Find where the given text appears and provide that cell's center as [X, Y] coordinate. 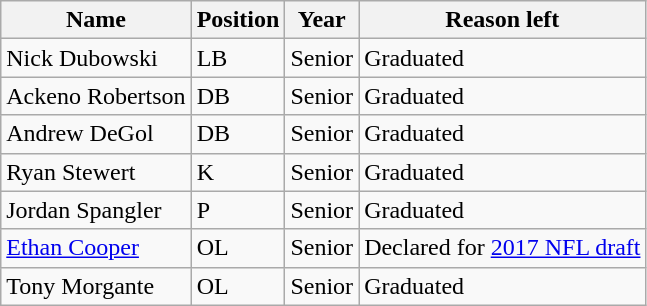
Andrew DeGol [96, 134]
Ethan Cooper [96, 248]
Year [322, 20]
Ackeno Robertson [96, 96]
Jordan Spangler [96, 210]
Declared for 2017 NFL draft [502, 248]
Tony Morgante [96, 286]
Ryan Stewert [96, 172]
Nick Dubowski [96, 58]
Position [238, 20]
Name [96, 20]
LB [238, 58]
Reason left [502, 20]
P [238, 210]
K [238, 172]
